Determine the (x, y) coordinate at the center of the cell enclosing the given text.  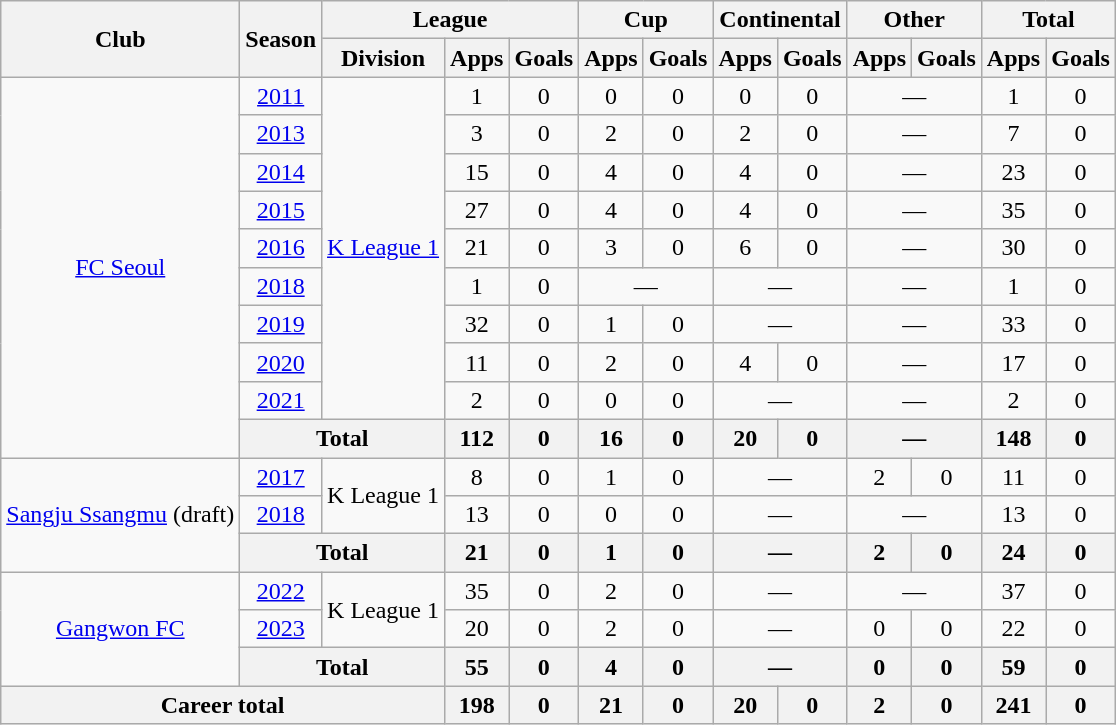
2020 (281, 362)
23 (1013, 172)
198 (477, 705)
32 (477, 324)
2017 (281, 477)
22 (1013, 629)
2023 (281, 629)
2011 (281, 96)
2014 (281, 172)
37 (1013, 591)
241 (1013, 705)
Season (281, 39)
2019 (281, 324)
2015 (281, 210)
Continental (780, 20)
Cup (646, 20)
16 (611, 438)
Other (914, 20)
Career total (223, 705)
15 (477, 172)
Club (120, 39)
33 (1013, 324)
59 (1013, 667)
FC Seoul (120, 268)
7 (1013, 134)
2016 (281, 248)
Division (384, 58)
2021 (281, 400)
League (450, 20)
2013 (281, 134)
17 (1013, 362)
30 (1013, 248)
55 (477, 667)
Gangwon FC (120, 629)
2022 (281, 591)
8 (477, 477)
Sangju Ssangmu (draft) (120, 515)
148 (1013, 438)
112 (477, 438)
24 (1013, 553)
27 (477, 210)
6 (745, 248)
